Detect which cell encompasses the target text, then output its [X, Y] center coordinate. 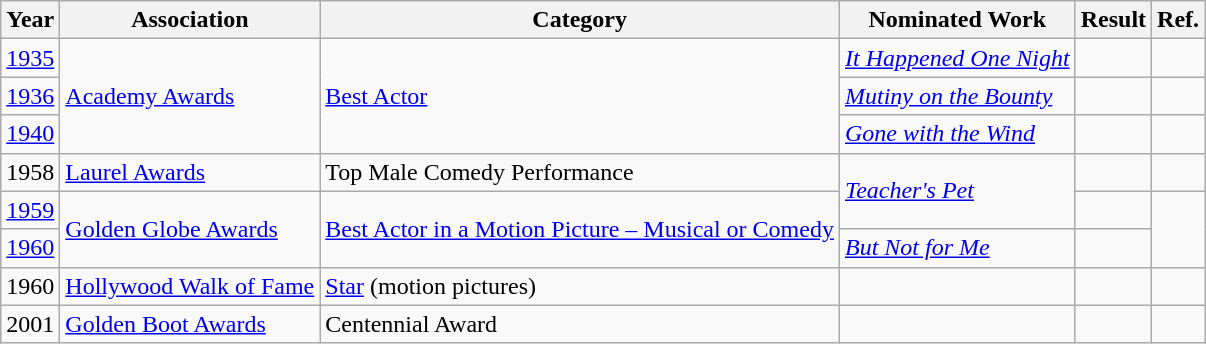
Laurel Awards [190, 172]
Star (motion pictures) [580, 286]
Nominated Work [957, 20]
1940 [30, 134]
But Not for Me [957, 248]
Golden Boot Awards [190, 324]
Year [30, 20]
Association [190, 20]
Ref. [1178, 20]
Gone with the Wind [957, 134]
Top Male Comedy Performance [580, 172]
1959 [30, 210]
Centennial Award [580, 324]
Hollywood Walk of Fame [190, 286]
2001 [30, 324]
Best Actor [580, 96]
Category [580, 20]
It Happened One Night [957, 58]
Result [1113, 20]
Golden Globe Awards [190, 229]
1936 [30, 96]
1935 [30, 58]
Best Actor in a Motion Picture – Musical or Comedy [580, 229]
Teacher's Pet [957, 191]
Academy Awards [190, 96]
1958 [30, 172]
Mutiny on the Bounty [957, 96]
